Scan for the cell matching the given text and deliver its (x, y) coordinate at center. 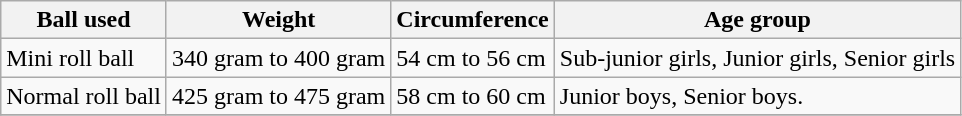
Junior boys, Senior boys. (757, 96)
425 gram to 475 gram (278, 96)
Circumference (472, 20)
58 cm to 60 cm (472, 96)
Ball used (84, 20)
Weight (278, 20)
340 gram to 400 gram (278, 58)
Mini roll ball (84, 58)
Age group (757, 20)
Normal roll ball (84, 96)
54 cm to 56 cm (472, 58)
Sub-junior girls, Junior girls, Senior girls (757, 58)
